Identify which cell holds the provided text, then report its [X, Y] central coordinate. 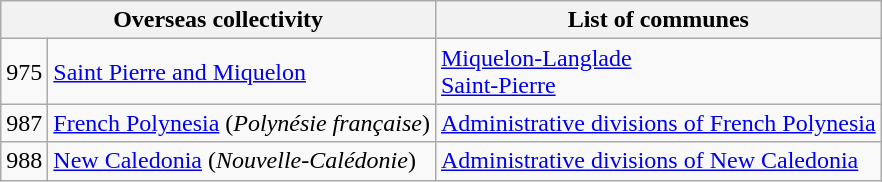
Miquelon-LangladeSaint-Pierre [658, 72]
Administrative divisions of New Caledonia [658, 161]
List of communes [658, 20]
Administrative divisions of French Polynesia [658, 123]
Overseas collectivity [218, 20]
987 [24, 123]
French Polynesia (Polynésie française) [242, 123]
Saint Pierre and Miquelon [242, 72]
975 [24, 72]
New Caledonia (Nouvelle-Calédonie) [242, 161]
988 [24, 161]
